Detect which cell encompasses the target text, then output its [x, y] center coordinate. 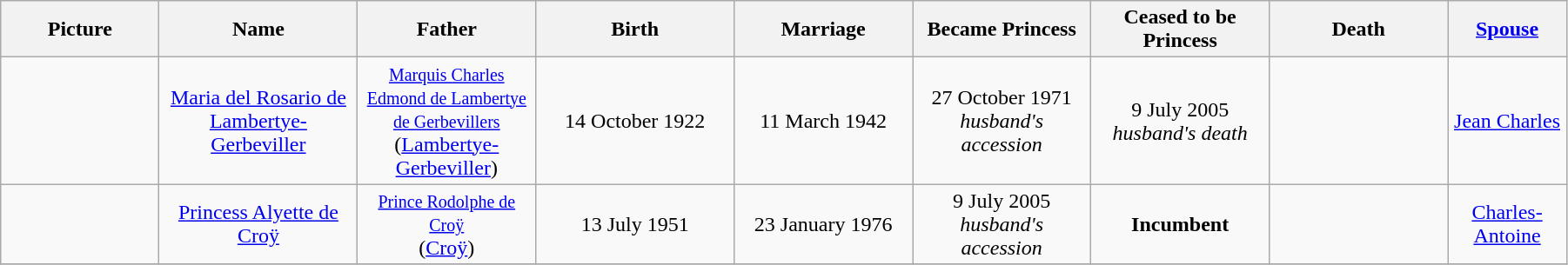
Death [1359, 30]
Name [258, 30]
Became Princess [1002, 30]
23 January 1976 [823, 224]
9 July 2005husband's death [1180, 121]
Maria del Rosario de Lambertye-Gerbeviller [258, 121]
Spouse [1507, 30]
13 July 1951 [635, 224]
Marriage [823, 30]
9 July 2005husband's accession [1002, 224]
Princess Alyette de Croÿ [258, 224]
27 October 1971husband's accession [1002, 121]
Marquis Charles Edmond de Lambertye de Gerbevillers(Lambertye-Gerbeviller) [447, 121]
Father [447, 30]
Picture [80, 30]
11 March 1942 [823, 121]
Charles-Antoine [1507, 224]
Birth [635, 30]
Jean Charles [1507, 121]
Ceased to be Princess [1180, 30]
Incumbent [1180, 224]
14 October 1922 [635, 121]
Prince Rodolphe de Croÿ(Croÿ) [447, 224]
